Search for the cell housing the specified text and yield its [x, y] center coordinate. 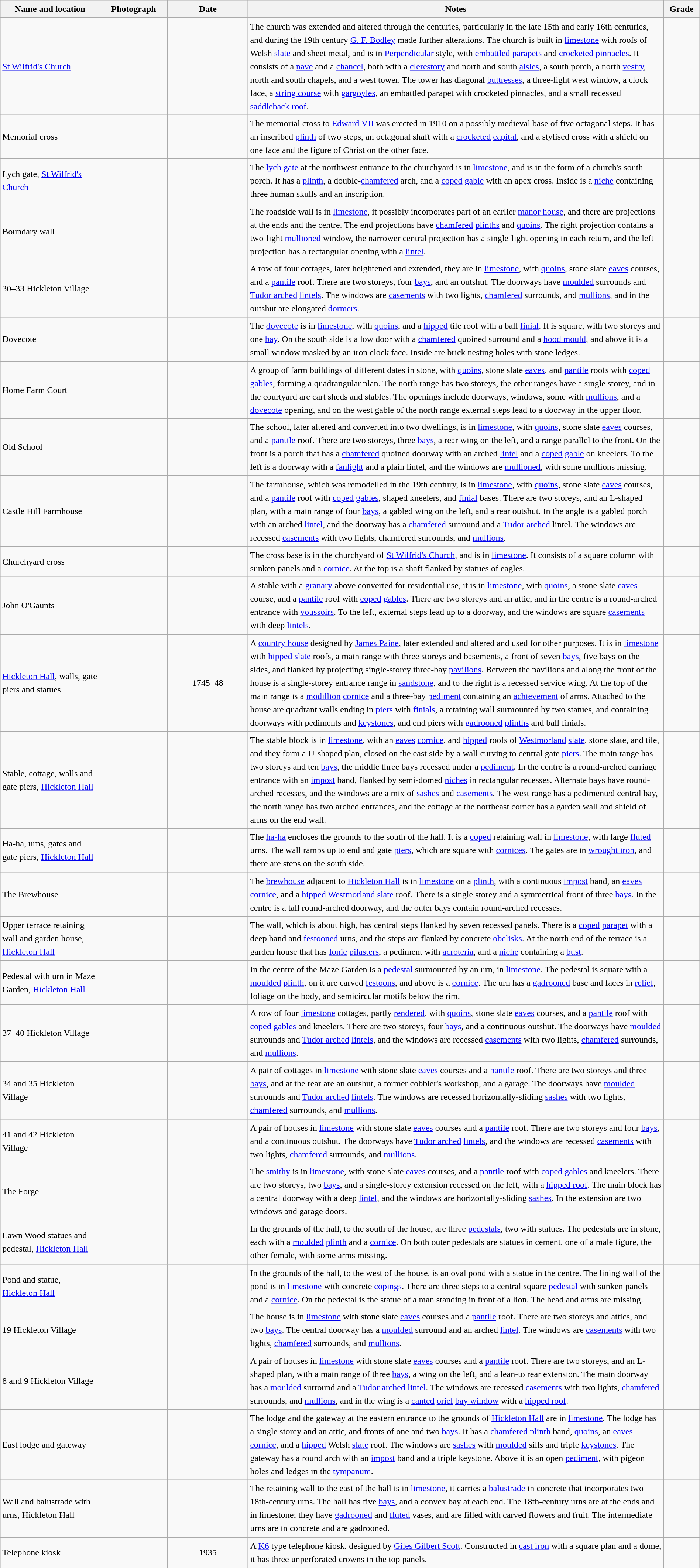
East lodge and gateway [50, 1445]
Name and location [50, 9]
Lych gate, St Wilfrid's Church [50, 181]
The Forge [50, 1191]
Pedestal with urn in Maze Garden, Hickleton Hall [50, 982]
Churchyard cross [50, 561]
Castle Hill Farmhouse [50, 511]
1745–48 [208, 683]
Telephone kiosk [50, 1552]
Date [208, 9]
Stable, cottage, walls and gate piers, Hickleton Hall [50, 780]
Old School [50, 447]
John O'Gaunts [50, 606]
Home Farm Court [50, 390]
Boundary wall [50, 231]
Ha-ha, urns, gates and gate piers, Hickleton Hall [50, 851]
19 Hickleton Village [50, 1330]
Hickleton Hall, walls, gate piers and statues [50, 683]
37–40 Hickleton Village [50, 1033]
41 and 42 Hickleton Village [50, 1141]
1935 [208, 1552]
Upper terrace retaining wall and garden house, Hickleton Hall [50, 939]
Grade [682, 9]
30–33 Hickleton Village [50, 289]
8 and 9 Hickleton Village [50, 1380]
Photograph [134, 9]
Lawn Wood statues and pedestal, Hickleton Hall [50, 1242]
St Wilfrid's Church [50, 66]
Notes [456, 9]
Wall and balustrade with urns, Hickleton Hall [50, 1508]
The Brewhouse [50, 894]
Memorial cross [50, 137]
34 and 35 Hickleton Village [50, 1090]
Pond and statue, Hickleton Hall [50, 1286]
Dovecote [50, 339]
